Locate the cell with the specified text and output its [x, y] center coordinate. 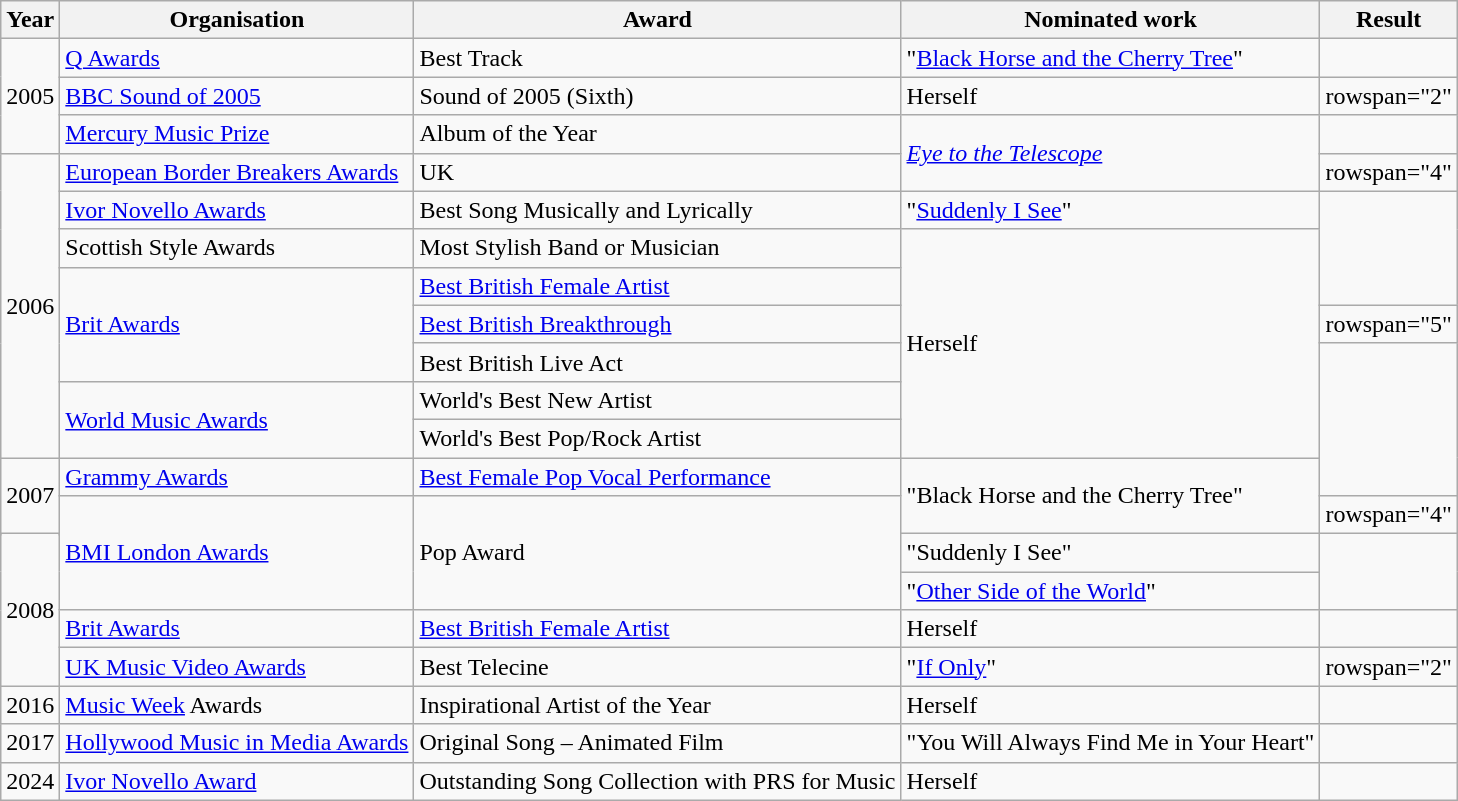
Eye to the Telescope [1110, 153]
Ivor Novello Award [237, 781]
Grammy Awards [237, 477]
Ivor Novello Awards [237, 210]
UK [658, 172]
Best Track [658, 58]
Best Song Musically and Lyrically [658, 210]
BMI London Awards [237, 553]
Best Female Pop Vocal Performance [658, 477]
Organisation [237, 20]
2024 [30, 781]
Best Telecine [658, 667]
"If Only" [1110, 667]
Inspirational Artist of the Year [658, 705]
Original Song – Animated Film [658, 743]
Best British Live Act [658, 362]
World's Best Pop/Rock Artist [658, 438]
Mercury Music Prize [237, 134]
2005 [30, 96]
2007 [30, 496]
2008 [30, 610]
Award [658, 20]
Most Stylish Band or Musician [658, 248]
Sound of 2005 (Sixth) [658, 96]
Pop Award [658, 553]
BBC Sound of 2005 [237, 96]
Scottish Style Awards [237, 248]
Music Week Awards [237, 705]
2016 [30, 705]
"Other Side of the World" [1110, 591]
Q Awards [237, 58]
European Border Breakers Awards [237, 172]
Best British Breakthrough [658, 324]
Result [1389, 20]
Album of the Year [658, 134]
UK Music Video Awards [237, 667]
"You Will Always Find Me in Your Heart" [1110, 743]
Year [30, 20]
Outstanding Song Collection with PRS for Music [658, 781]
rowspan="5" [1389, 324]
2006 [30, 305]
Hollywood Music in Media Awards [237, 743]
2017 [30, 743]
Nominated work [1110, 20]
World's Best New Artist [658, 400]
World Music Awards [237, 419]
